Scan for the cell matching the given text and deliver its (X, Y) coordinate at center. 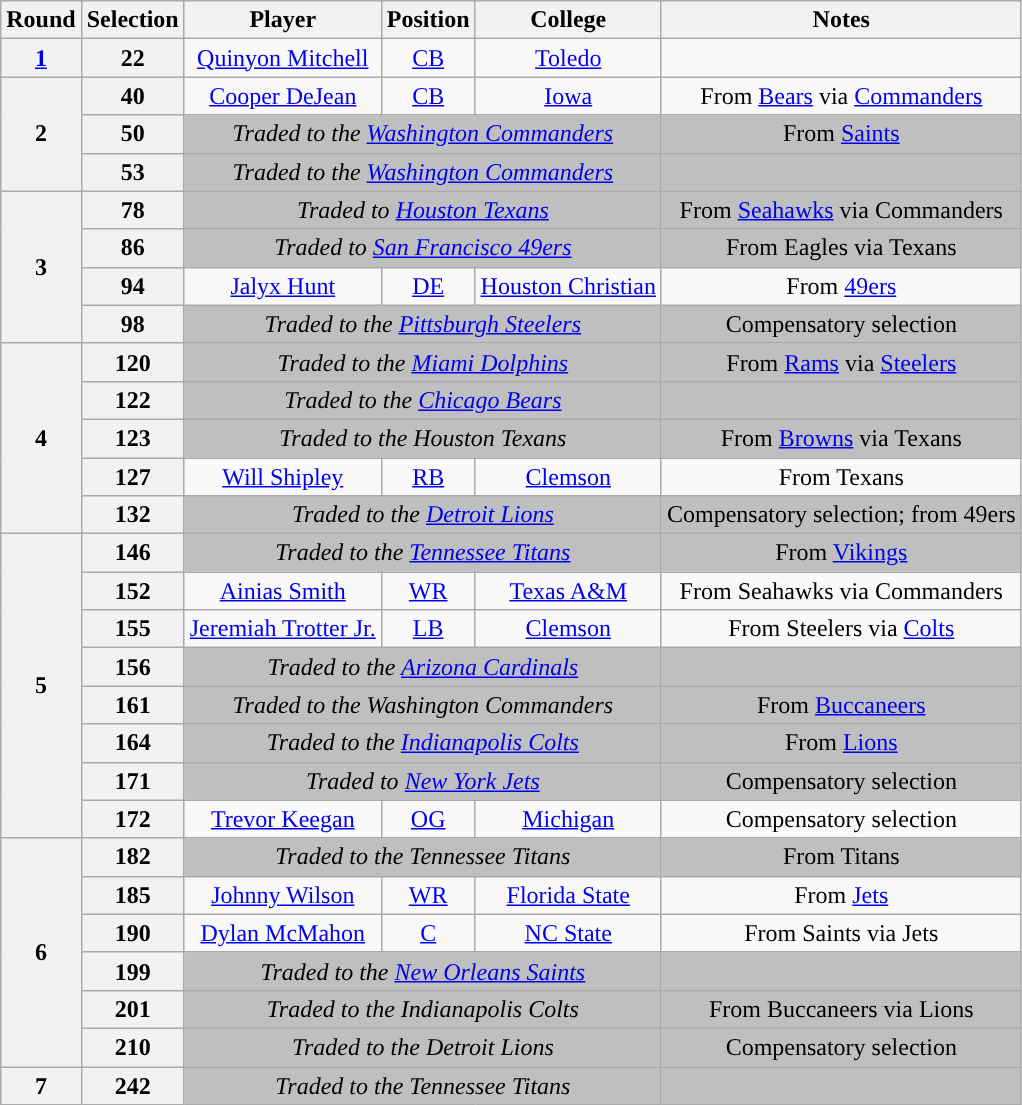
From Titans (841, 857)
86 (132, 248)
50 (132, 134)
Houston Christian (568, 286)
Iowa (568, 96)
161 (132, 705)
Michigan (568, 819)
From Jets (841, 895)
94 (132, 286)
Traded to the Arizona Cardinals (422, 667)
From Saints via Jets (841, 933)
C (428, 933)
Compensatory selection; from 49ers (841, 515)
122 (132, 400)
LB (428, 629)
OG (428, 819)
3 (41, 267)
53 (132, 172)
22 (132, 58)
From Saints (841, 134)
Traded to the Pittsburgh Steelers (422, 324)
172 (132, 819)
From 49ers (841, 286)
From Vikings (841, 553)
210 (132, 1047)
123 (132, 438)
From Bears via Commanders (841, 96)
201 (132, 1009)
From Buccaneers via Lions (841, 1009)
Jalyx Hunt (282, 286)
152 (132, 591)
From Steelers via Colts (841, 629)
Ainias Smith (282, 591)
182 (132, 857)
5 (41, 686)
NC State (568, 933)
Florida State (568, 895)
DE (428, 286)
156 (132, 667)
78 (132, 210)
Traded to the Miami Dolphins (422, 362)
Traded to the Chicago Bears (422, 400)
185 (132, 895)
171 (132, 781)
Texas A&M (568, 591)
Player (282, 20)
From Texans (841, 477)
2 (41, 134)
Traded to the New Orleans Saints (422, 971)
6 (41, 952)
132 (132, 515)
Johnny Wilson (282, 895)
Traded to New York Jets (422, 781)
RB (428, 477)
40 (132, 96)
Notes (841, 20)
4 (41, 438)
Will Shipley (282, 477)
146 (132, 553)
Selection (132, 20)
155 (132, 629)
Toledo (568, 58)
Trevor Keegan (282, 819)
Cooper DeJean (282, 96)
From Lions (841, 743)
Traded to Houston Texans (422, 210)
98 (132, 324)
From Browns via Texans (841, 438)
190 (132, 933)
120 (132, 362)
Position (428, 20)
199 (132, 971)
Round (41, 20)
Traded to the Houston Texans (422, 438)
From Buccaneers (841, 705)
242 (132, 1085)
164 (132, 743)
Quinyon Mitchell (282, 58)
From Eagles via Texans (841, 248)
1 (41, 58)
7 (41, 1085)
College (568, 20)
Traded to San Francisco 49ers (422, 248)
From Rams via Steelers (841, 362)
Dylan McMahon (282, 933)
Jeremiah Trotter Jr. (282, 629)
127 (132, 477)
